Search for the cell housing the specified text and yield its [x, y] center coordinate. 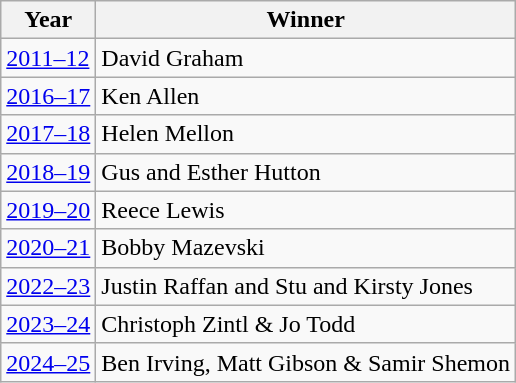
2011–12 [48, 58]
2020–21 [48, 248]
Gus and Esther Hutton [306, 172]
2023–24 [48, 324]
2024–25 [48, 362]
Justin Raffan and Stu and Kirsty Jones [306, 286]
2022–23 [48, 286]
2018–19 [48, 172]
Christoph Zintl & Jo Todd [306, 324]
Winner [306, 20]
Ben Irving, Matt Gibson & Samir Shemon [306, 362]
David Graham [306, 58]
Ken Allen [306, 96]
2019–20 [48, 210]
Bobby Mazevski [306, 248]
2016–17 [48, 96]
Reece Lewis [306, 210]
Year [48, 20]
Helen Mellon [306, 134]
2017–18 [48, 134]
